Capture the cell that displays the provided text and extract its (x, y) central coordinate. 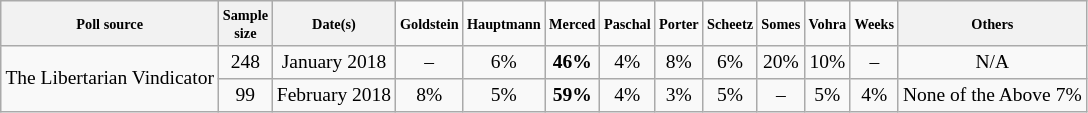
None of the Above 7% (992, 94)
February 2018 (334, 94)
10% (827, 62)
99 (246, 94)
Porter (679, 23)
248 (246, 62)
Date(s) (334, 23)
Poll source (110, 23)
Merced (572, 23)
N/A (992, 62)
Samplesize (246, 23)
20% (780, 62)
Others (992, 23)
Paschal (628, 23)
3% (679, 94)
Scheetz (730, 23)
January 2018 (334, 62)
Vohra (827, 23)
Weeks (874, 23)
Goldstein (430, 23)
Somes (780, 23)
46% (572, 62)
59% (572, 94)
Hauptmann (504, 23)
The Libertarian Vindicator (110, 78)
